For the text-containing cell, return its midpoint in (X, Y) coordinate format. 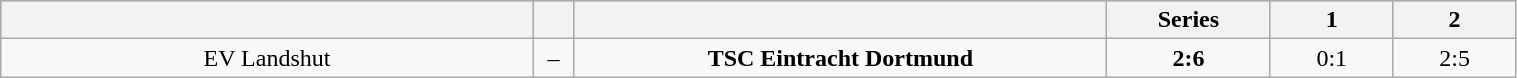
– (554, 58)
2:6 (1189, 58)
1 (1332, 20)
2 (1454, 20)
Series (1189, 20)
TSC Eintracht Dortmund (840, 58)
0:1 (1332, 58)
EV Landshut (267, 58)
2:5 (1454, 58)
